For the text-containing cell, return its midpoint in [x, y] coordinate format. 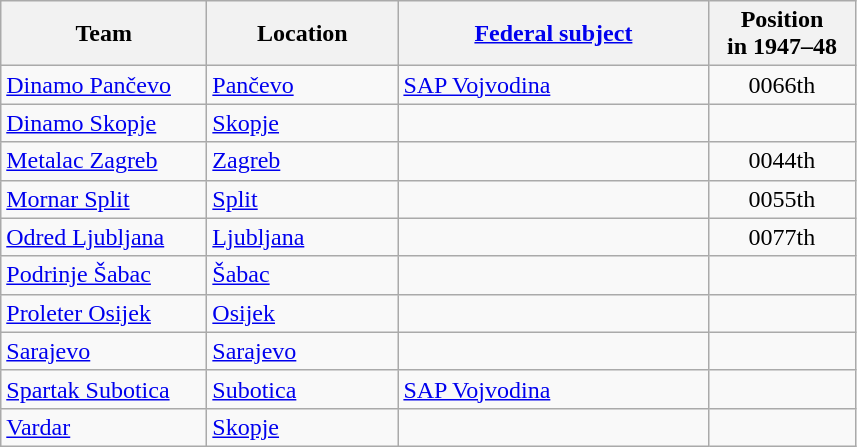
Federal subject [554, 34]
Zagreb [302, 161]
Osijek [302, 313]
Dinamo Pančevo [104, 85]
Metalac Zagreb [104, 161]
Pančevo [302, 85]
Positionin 1947–48 [782, 34]
0066th [782, 85]
0055th [782, 199]
Split [302, 199]
Podrinje Šabac [104, 275]
Spartak Subotica [104, 389]
Odred Ljubljana [104, 237]
0044th [782, 161]
Vardar [104, 427]
Team [104, 34]
Ljubljana [302, 237]
Dinamo Skopje [104, 123]
Mornar Split [104, 199]
Location [302, 34]
Proleter Osijek [104, 313]
Subotica [302, 389]
Šabac [302, 275]
0077th [782, 237]
